Pinpoint the cell where the given text exists, returning its [x, y] midpoint coordinate. 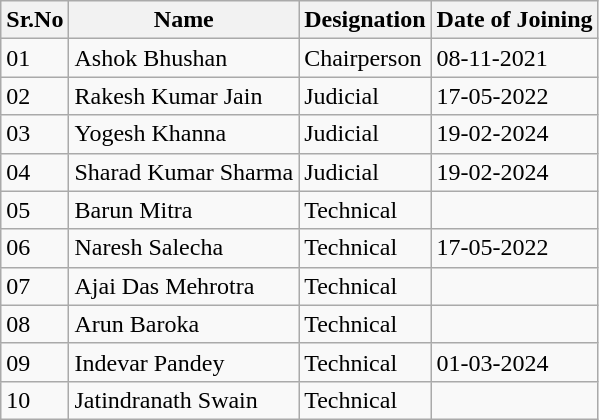
05 [35, 210]
01 [35, 58]
Chairperson [365, 58]
06 [35, 248]
Arun Baroka [184, 324]
Jatindranath Swain [184, 400]
Sr.No [35, 20]
Designation [365, 20]
02 [35, 96]
Ajai Das Mehrotra [184, 286]
Name [184, 20]
Date of Joining [514, 20]
04 [35, 172]
07 [35, 286]
Yogesh Khanna [184, 134]
08 [35, 324]
10 [35, 400]
08-11-2021 [514, 58]
Barun Mitra [184, 210]
01-03-2024 [514, 362]
Ashok Bhushan [184, 58]
Naresh Salecha [184, 248]
09 [35, 362]
03 [35, 134]
Rakesh Kumar Jain [184, 96]
Indevar Pandey [184, 362]
Sharad Kumar Sharma [184, 172]
